Locate the cell with the specified text and output its [X, Y] center coordinate. 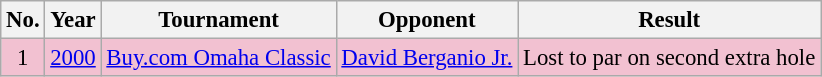
1 [23, 58]
2000 [73, 58]
No. [23, 20]
Year [73, 20]
David Berganio Jr. [427, 58]
Buy.com Omaha Classic [218, 58]
Tournament [218, 20]
Result [670, 20]
Lost to par on second extra hole [670, 58]
Opponent [427, 20]
